Scan for the cell matching the given text and deliver its [x, y] coordinate at center. 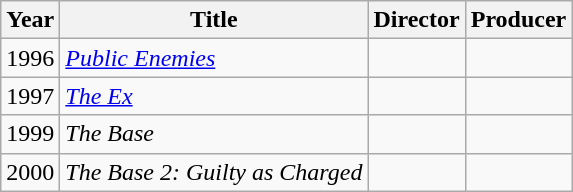
Public Enemies [214, 58]
Title [214, 20]
1999 [30, 134]
Director [416, 20]
1997 [30, 96]
The Base [214, 134]
1996 [30, 58]
Year [30, 20]
The Ex [214, 96]
The Base 2: Guilty as Charged [214, 172]
Producer [518, 20]
2000 [30, 172]
